For the text-containing cell, return its midpoint in [X, Y] coordinate format. 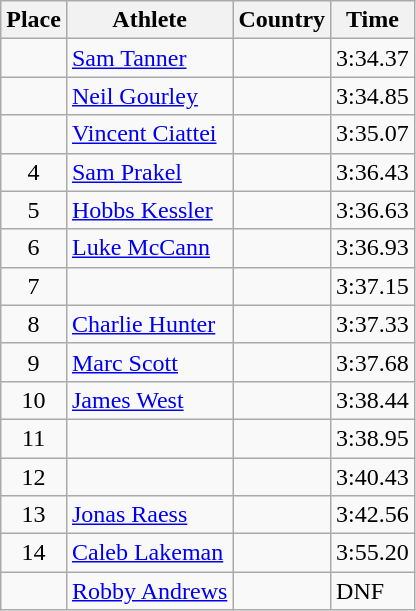
3:36.93 [373, 248]
Robby Andrews [149, 591]
Luke McCann [149, 248]
3:35.07 [373, 134]
Country [282, 20]
Sam Tanner [149, 58]
3:55.20 [373, 553]
Charlie Hunter [149, 324]
10 [34, 400]
5 [34, 210]
3:38.44 [373, 400]
3:37.33 [373, 324]
Marc Scott [149, 362]
DNF [373, 591]
9 [34, 362]
Caleb Lakeman [149, 553]
13 [34, 515]
Jonas Raess [149, 515]
3:38.95 [373, 438]
Place [34, 20]
Vincent Ciattei [149, 134]
3:34.37 [373, 58]
14 [34, 553]
Hobbs Kessler [149, 210]
11 [34, 438]
3:40.43 [373, 477]
James West [149, 400]
3:37.15 [373, 286]
Time [373, 20]
3:37.68 [373, 362]
Neil Gourley [149, 96]
3:42.56 [373, 515]
6 [34, 248]
3:34.85 [373, 96]
8 [34, 324]
3:36.43 [373, 172]
Athlete [149, 20]
4 [34, 172]
3:36.63 [373, 210]
7 [34, 286]
Sam Prakel [149, 172]
12 [34, 477]
